Pinpoint the cell where the given text exists, returning its [X, Y] midpoint coordinate. 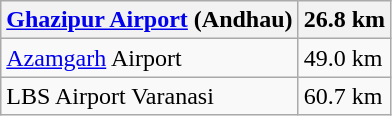
Azamgarh Airport [150, 58]
Ghazipur Airport (Andhau) [150, 20]
60.7 km [344, 96]
LBS Airport Varanasi [150, 96]
49.0 km [344, 58]
26.8 km [344, 20]
